Determine the [X, Y] coordinate at the center of the cell enclosing the given text.  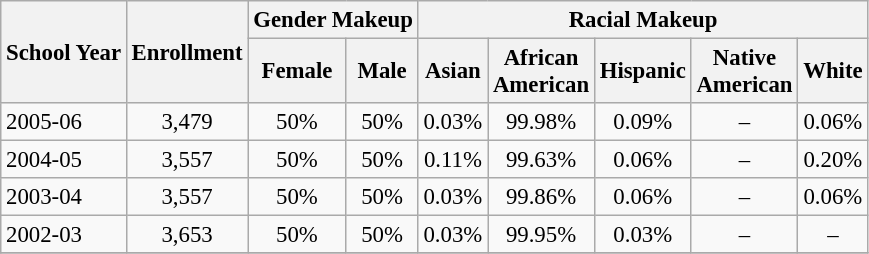
3,479 [187, 122]
99.63% [542, 160]
99.95% [542, 235]
School Year [64, 52]
Enrollment [187, 52]
3,653 [187, 235]
2005-06 [64, 122]
2004-05 [64, 160]
White [833, 72]
Racial Makeup [643, 20]
Male [382, 72]
2002-03 [64, 235]
2003-04 [64, 197]
99.98% [542, 122]
Asian [452, 72]
0.09% [642, 122]
0.20% [833, 160]
African American [542, 72]
0.11% [452, 160]
Gender Makeup [333, 20]
Female [297, 72]
99.86% [542, 197]
Native American [744, 72]
Hispanic [642, 72]
